Identify which cell holds the provided text, then report its [x, y] central coordinate. 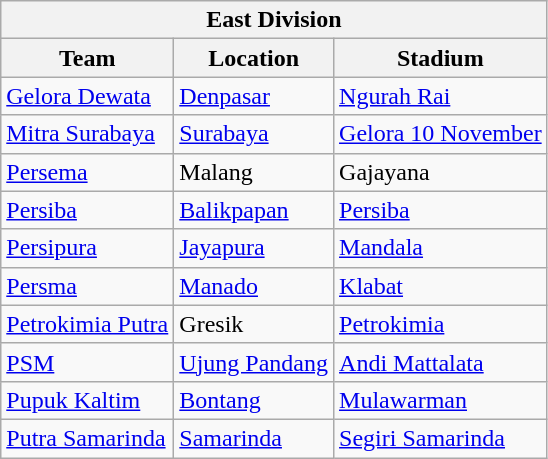
Mandala [441, 248]
Jayapura [254, 248]
Mulawarman [441, 400]
Ujung Pandang [254, 362]
Malang [254, 172]
Stadium [441, 58]
Gelora Dewata [88, 96]
Denpasar [254, 96]
Location [254, 58]
Petrokimia Putra [88, 324]
Manado [254, 286]
Surabaya [254, 134]
Balikpapan [254, 210]
Segiri Samarinda [441, 438]
Petrokimia [441, 324]
PSM [88, 362]
Gajayana [441, 172]
Samarinda [254, 438]
Persipura [88, 248]
Klabat [441, 286]
East Division [274, 20]
Persma [88, 286]
Team [88, 58]
Gresik [254, 324]
Pupuk Kaltim [88, 400]
Gelora 10 November [441, 134]
Persema [88, 172]
Putra Samarinda [88, 438]
Mitra Surabaya [88, 134]
Bontang [254, 400]
Andi Mattalata [441, 362]
Ngurah Rai [441, 96]
